Return [X, Y] of the center of cell containing provided text 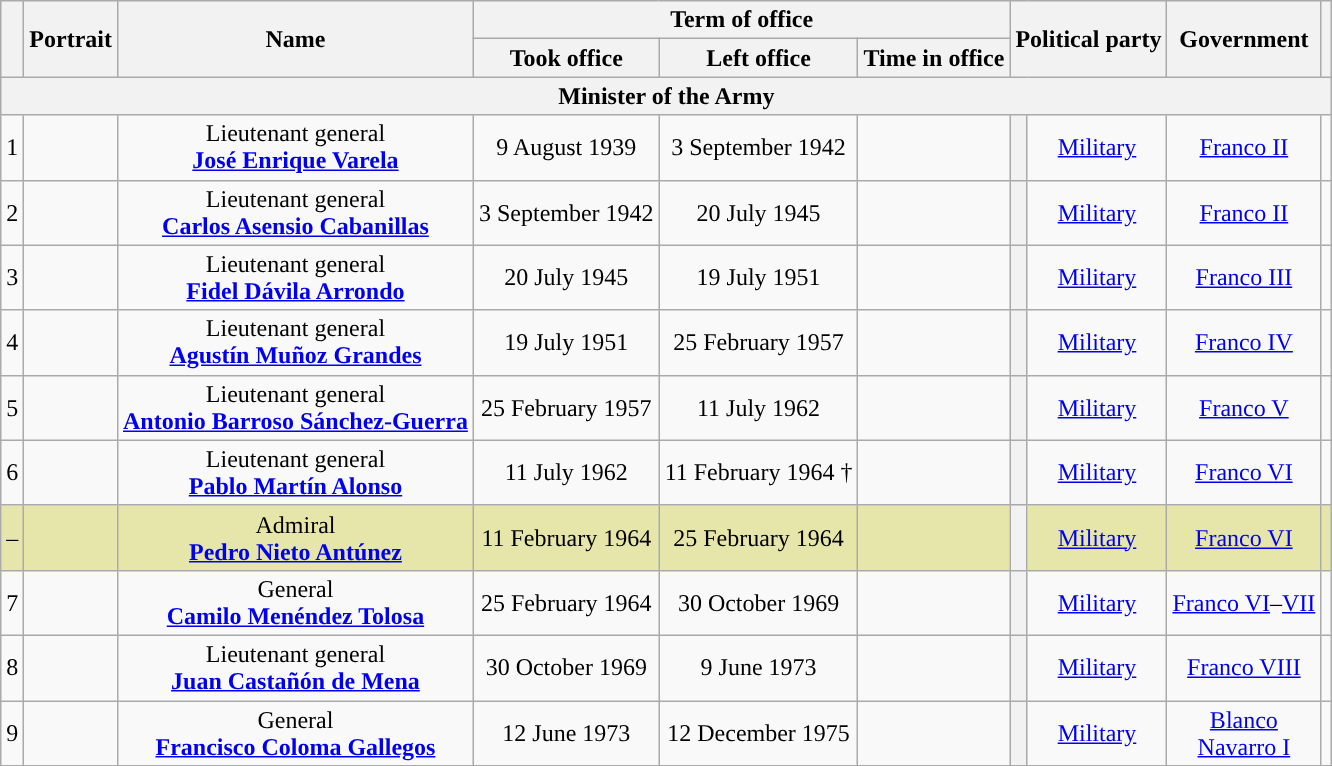
9 June 1973 [758, 668]
Political party [1088, 39]
Lieutenant generalAntonio Barroso Sánchez-Guerra [295, 408]
5 [12, 408]
Lieutenant generalPablo Martín Alonso [295, 472]
8 [12, 668]
Lieutenant generalJuan Castañón de Mena [295, 668]
9 [12, 732]
Lieutenant generalJosé Enrique Varela [295, 148]
11 February 1964 [566, 538]
– [12, 538]
1 [12, 148]
Franco IV [1244, 342]
Franco V [1244, 408]
Franco VI–VII [1244, 602]
Portrait [71, 39]
Franco III [1244, 278]
6 [12, 472]
Name [295, 39]
Time in office [934, 58]
12 June 1973 [566, 732]
11 February 1964 † [758, 472]
GeneralFrancisco Coloma Gallegos [295, 732]
Government [1244, 39]
GeneralCamilo Menéndez Tolosa [295, 602]
3 [12, 278]
Minister of the Army [666, 96]
12 December 1975 [758, 732]
2 [12, 212]
Lieutenant generalFidel Dávila Arrondo [295, 278]
4 [12, 342]
Term of office [741, 20]
Took office [566, 58]
Lieutenant generalAgustín Muñoz Grandes [295, 342]
Left office [758, 58]
7 [12, 602]
Franco VIII [1244, 668]
AdmiralPedro Nieto Antúnez [295, 538]
9 August 1939 [566, 148]
BlancoNavarro I [1244, 732]
Lieutenant generalCarlos Asensio Cabanillas [295, 212]
